Extract the [x, y] coordinate from the center of the cell holding the provided text.  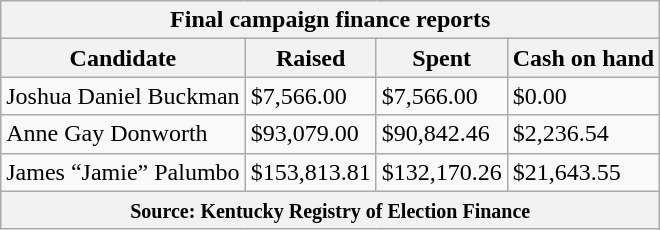
$153,813.81 [310, 172]
Source: Kentucky Registry of Election Finance [330, 210]
$90,842.46 [442, 134]
Raised [310, 58]
Cash on hand [583, 58]
$93,079.00 [310, 134]
Candidate [123, 58]
Anne Gay Donworth [123, 134]
$2,236.54 [583, 134]
James “Jamie” Palumbo [123, 172]
$132,170.26 [442, 172]
Joshua Daniel Buckman [123, 96]
Spent [442, 58]
Final campaign finance reports [330, 20]
$0.00 [583, 96]
$21,643.55 [583, 172]
